Find where the given text appears and provide that cell's center as (X, Y) coordinate. 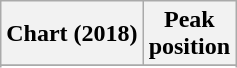
Peakposition (189, 34)
Chart (2018) (72, 34)
